Detect which cell encompasses the target text, then output its (X, Y) center coordinate. 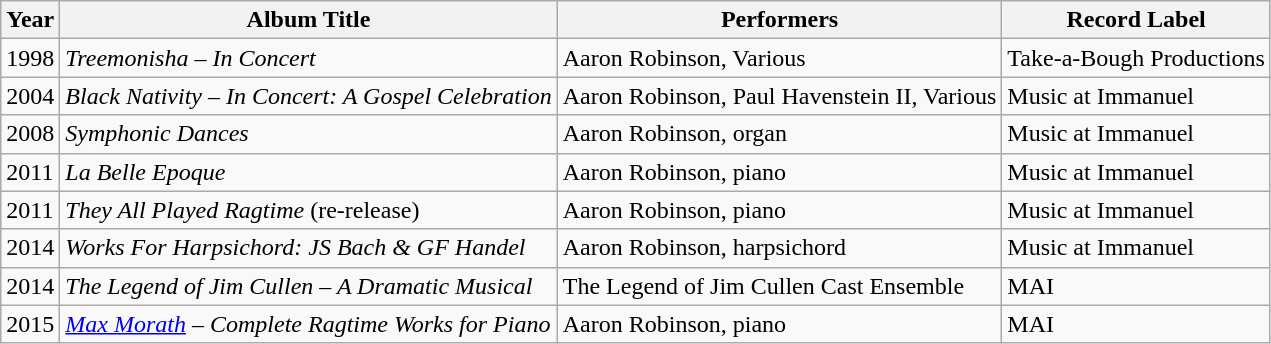
La Belle Epoque (308, 172)
The Legend of Jim Cullen – A Dramatic Musical (308, 286)
Aaron Robinson, harpsichord (780, 248)
Works For Harpsichord: JS Bach & GF Handel (308, 248)
Symphonic Dances (308, 134)
Album Title (308, 20)
2008 (30, 134)
Take-a-Bough Productions (1136, 58)
Performers (780, 20)
Max Morath – Complete Ragtime Works for Piano (308, 324)
Year (30, 20)
2015 (30, 324)
2004 (30, 96)
The Legend of Jim Cullen Cast Ensemble (780, 286)
Record Label (1136, 20)
Aaron Robinson, organ (780, 134)
Aaron Robinson, Paul Havenstein II, Various (780, 96)
They All Played Ragtime (re-release) (308, 210)
Aaron Robinson, Various (780, 58)
Black Nativity – In Concert: A Gospel Celebration (308, 96)
1998 (30, 58)
Treemonisha – In Concert (308, 58)
